Return the [X, Y] coordinate for the center point of the cell that contains the specified text.  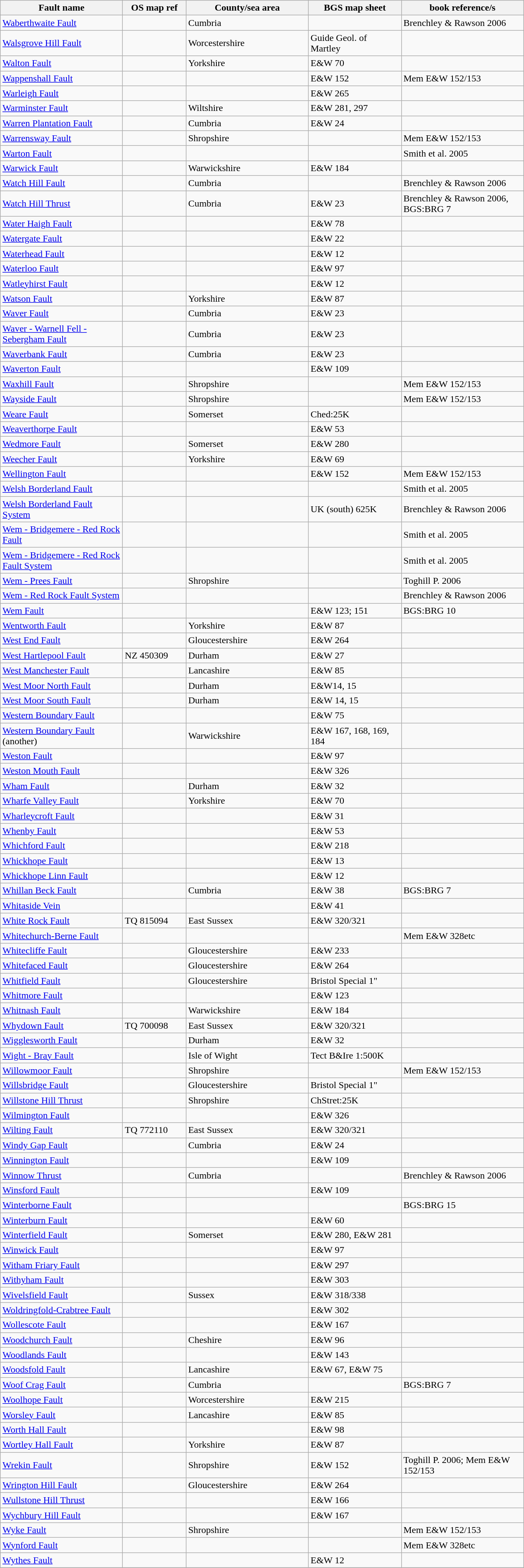
Wynford Fault [61, 1545]
Willsbridge Fault [61, 1085]
Worsley Fault [61, 1415]
Wilmington Fault [61, 1115]
E&W 123 [355, 996]
Whillan Beck Fault [61, 891]
E&W 297 [355, 1265]
West End Fault [61, 640]
E&W 280 [355, 444]
Woldringfold-Crabtree Fault [61, 1310]
E&W 78 [355, 224]
Winnington Fault [61, 1160]
Waterloo Fault [61, 269]
Wappenshall Fault [61, 78]
E&W 96 [355, 1340]
book reference/s [463, 8]
Whitaside Vein [61, 906]
Waver - Warnell Fell - Sebergham Fault [61, 334]
E&W 215 [355, 1400]
Waxhill Fault [61, 384]
Whitefaced Fault [61, 965]
Wharleycroft Fault [61, 816]
Brenchley & Rawson 2006, BGS:BRG 7 [463, 203]
Watson Fault [61, 299]
Wigglesworth Fault [61, 1040]
Weaverthorpe Fault [61, 429]
Guide Geol. of Martley [355, 43]
E&W 233 [355, 950]
Watleyhirst Fault [61, 284]
OS map ref [154, 8]
Fault name [61, 8]
E&W 14, 15 [355, 700]
Waver Fault [61, 314]
Weston Fault [61, 756]
Whitfield Fault [61, 981]
Weare Fault [61, 414]
Wyke Fault [61, 1530]
BGS:BRG 10 [463, 611]
Watergate Fault [61, 239]
Wem - Red Rock Fault System [61, 596]
Winterfield Fault [61, 1235]
Walton Fault [61, 63]
BGS map sheet [355, 8]
Ched:25K [355, 414]
E&W 265 [355, 93]
West Manchester Fault [61, 670]
Whydown Fault [61, 1026]
Winterburn Fault [61, 1220]
E&W 75 [355, 715]
E&W 27 [355, 655]
Whickhope Linn Fault [61, 876]
Whickhope Fault [61, 861]
Toghill P. 2006 [463, 581]
Watch Hill Thrust [61, 203]
E&W 302 [355, 1310]
E&W 31 [355, 816]
Warwick Fault [61, 168]
Welsh Borderland Fault System [61, 509]
Woolhope Fault [61, 1400]
Wem - Bridgemere - Red Rock Fault System [61, 560]
Whichford Fault [61, 846]
Whitecliffe Fault [61, 950]
E&W 123; 151 [355, 611]
Winwick Fault [61, 1250]
NZ 450309 [154, 655]
Wharfe Valley Fault [61, 801]
Wayside Fault [61, 399]
Waberthwaite Fault [61, 23]
Wham Fault [61, 786]
Winterborne Fault [61, 1205]
Warton Fault [61, 153]
Warleigh Fault [61, 93]
E&W 98 [355, 1430]
Wellington Fault [61, 474]
E&W 218 [355, 846]
Water Haigh Fault [61, 224]
County/sea area [247, 8]
TQ 815094 [154, 921]
E&W 60 [355, 1220]
Welsh Borderland Fault [61, 489]
E&W 280, E&W 281 [355, 1235]
Toghill P. 2006; Mem E&W 152/153 [463, 1465]
Woodchurch Fault [61, 1340]
E&W 41 [355, 906]
Witham Friary Fault [61, 1265]
E&W 303 [355, 1280]
Wight - Bray Fault [61, 1055]
Wythes Fault [61, 1560]
Winsford Fault [61, 1190]
Windy Gap Fault [61, 1145]
Whitnash Fault [61, 1011]
Wollescote Fault [61, 1325]
E&W 318/338 [355, 1295]
Wrington Hill Fault [61, 1485]
Tect B&Ire 1:500K [355, 1055]
UK (south) 625K [355, 509]
Warrensway Fault [61, 138]
Walsgrove Hill Fault [61, 43]
TQ 772110 [154, 1130]
West Moor South Fault [61, 700]
E&W 143 [355, 1355]
E&W 166 [355, 1500]
Withyham Fault [61, 1280]
E&W 13 [355, 861]
Isle of Wight [247, 1055]
Wivelsfield Fault [61, 1295]
Wychbury Hill Fault [61, 1515]
E&W 167, 168, 169, 184 [355, 736]
Wentworth Fault [61, 625]
Wedmore Fault [61, 444]
Wem Fault [61, 611]
Weston Mouth Fault [61, 771]
Wrekin Fault [61, 1465]
Wilting Fault [61, 1130]
E&W 38 [355, 891]
Willstone Hill Thrust [61, 1100]
Western Boundary Fault [61, 715]
Waverbank Fault [61, 354]
West Moor North Fault [61, 685]
Wem - Bridgemere - Red Rock Fault [61, 535]
Wullstone Hill Thrust [61, 1500]
Whenby Fault [61, 831]
Wem - Prees Fault [61, 581]
Willowmoor Fault [61, 1070]
Woodlands Fault [61, 1355]
Cheshire [247, 1340]
E&W 281, 297 [355, 108]
Waverton Fault [61, 369]
Weecher Fault [61, 459]
Woodsfold Fault [61, 1370]
BGS:BRG 15 [463, 1205]
Waterhead Fault [61, 254]
Wortley Hall Fault [61, 1444]
E&W 67, E&W 75 [355, 1370]
E&W 22 [355, 239]
Whitechurch-Berne Fault [61, 935]
Warren Plantation Fault [61, 123]
Woof Crag Fault [61, 1385]
Watch Hill Fault [61, 183]
Warminster Fault [61, 108]
E&W14, 15 [355, 685]
Winnow Thrust [61, 1175]
TQ 700098 [154, 1026]
E&W 69 [355, 459]
West Hartlepool Fault [61, 655]
Wiltshire [247, 108]
ChStret:25K [355, 1100]
Sussex [247, 1295]
Western Boundary Fault (another) [61, 736]
White Rock Fault [61, 921]
Worth Hall Fault [61, 1430]
Whitmore Fault [61, 996]
